Locate the cell with the specified text and output its [x, y] center coordinate. 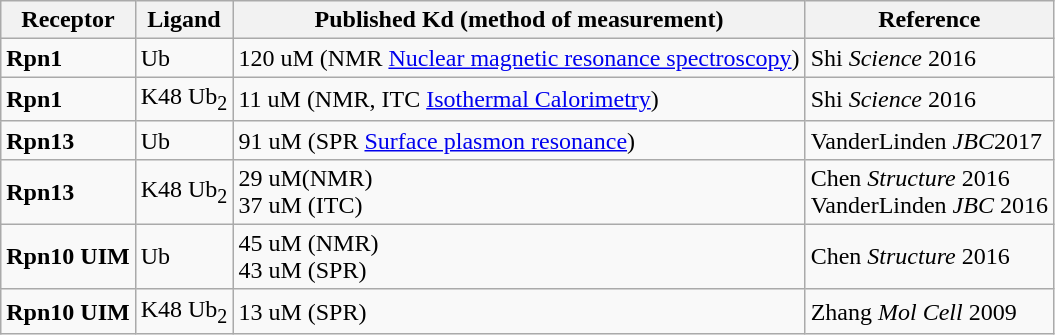
13 uM (SPR) [519, 311]
29 uM(NMR)37 uM (ITC) [519, 192]
Ligand [184, 20]
11 uM (NMR, ITC Isothermal Calorimetry) [519, 99]
Reference [929, 20]
Receptor [68, 20]
45 uM (NMR)43 uM (SPR) [519, 256]
VanderLinden JBC2017 [929, 140]
Chen Structure 2016 [929, 256]
120 uM (NMR Nuclear magnetic resonance spectroscopy) [519, 58]
91 uM (SPR Surface plasmon resonance) [519, 140]
Published Kd (method of measurement) [519, 20]
Chen Structure 2016VanderLinden JBC 2016 [929, 192]
Zhang Mol Cell 2009 [929, 311]
